Output the [x, y] coordinate of the center of the cell containing the given text.  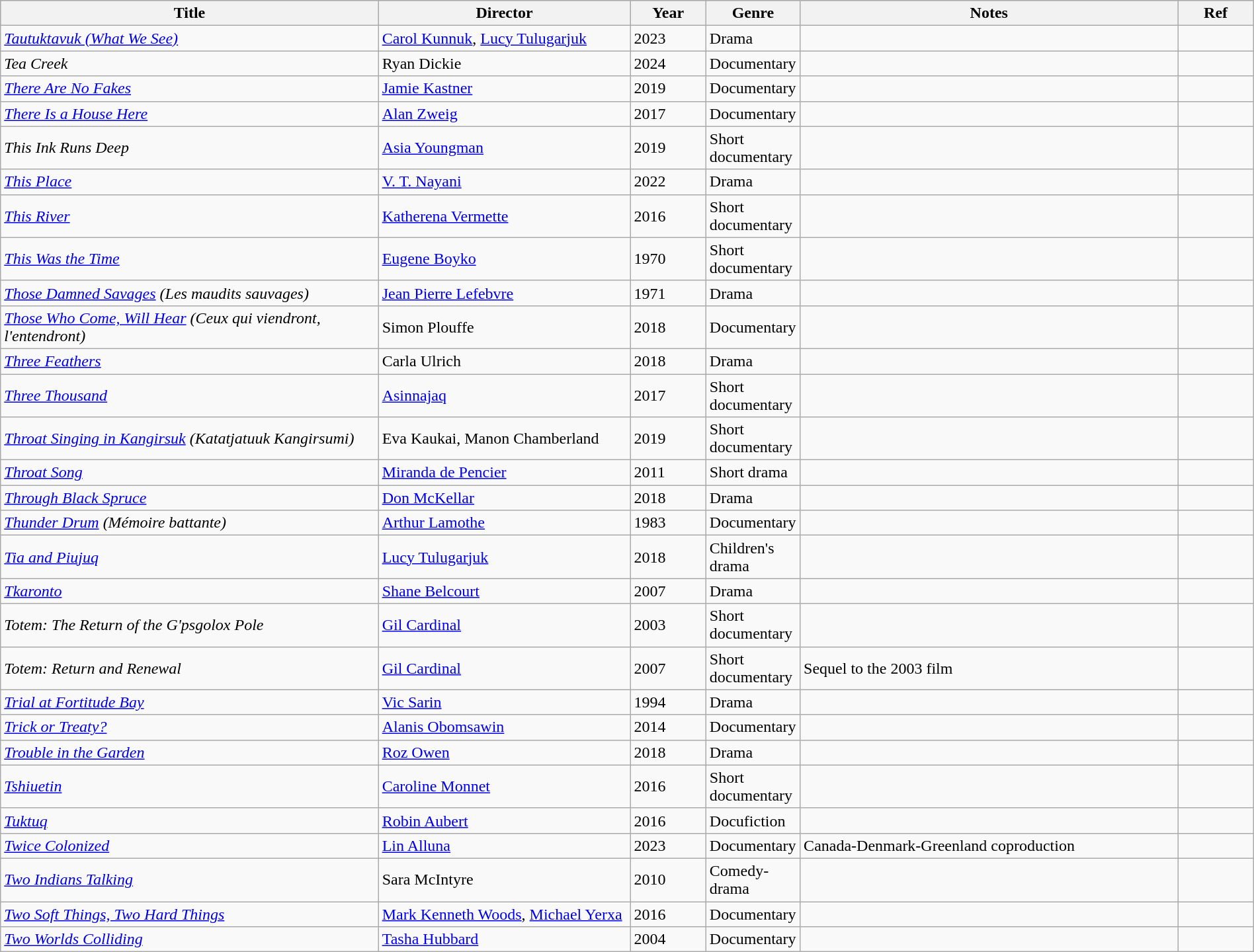
Notes [989, 13]
Eva Kaukai, Manon Chamberland [504, 439]
V. T. Nayani [504, 182]
2022 [668, 182]
Vic Sarin [504, 702]
1983 [668, 523]
Three Feathers [189, 361]
This River [189, 216]
Two Indians Talking [189, 879]
Comedy-drama [753, 879]
Alan Zweig [504, 114]
Tautuktavuk (What We See) [189, 38]
1971 [668, 293]
This Was the Time [189, 259]
This Place [189, 182]
Canada-Denmark-Greenland coproduction [989, 846]
Jean Pierre Lefebvre [504, 293]
Thunder Drum (Mémoire battante) [189, 523]
Sara McIntyre [504, 879]
Children's drama [753, 557]
2003 [668, 625]
Throat Song [189, 473]
Tea Creek [189, 63]
There Are No Fakes [189, 89]
Through Black Spruce [189, 498]
Year [668, 13]
Arthur Lamothe [504, 523]
Jamie Kastner [504, 89]
Don McKellar [504, 498]
Shane Belcourt [504, 591]
Asia Youngman [504, 148]
Alanis Obomsawin [504, 727]
Simon Plouffe [504, 327]
Two Worlds Colliding [189, 939]
1970 [668, 259]
Short drama [753, 473]
Docufiction [753, 820]
Tasha Hubbard [504, 939]
Miranda de Pencier [504, 473]
Director [504, 13]
2011 [668, 473]
Tkaronto [189, 591]
Lucy Tulugarjuk [504, 557]
Those Who Come, Will Hear (Ceux qui viendront, l'entendront) [189, 327]
Eugene Boyko [504, 259]
Totem: Return and Renewal [189, 668]
Trial at Fortitude Bay [189, 702]
Katherena Vermette [504, 216]
Totem: The Return of the G'psgolox Pole [189, 625]
Tshiuetin [189, 787]
2024 [668, 63]
Three Thousand [189, 395]
2004 [668, 939]
Caroline Monnet [504, 787]
This Ink Runs Deep [189, 148]
Robin Aubert [504, 820]
Mark Kenneth Woods, Michael Yerxa [504, 914]
Asinnajaq [504, 395]
Genre [753, 13]
Roz Owen [504, 752]
Title [189, 13]
Tia and Piujuq [189, 557]
Those Damned Savages (Les maudits sauvages) [189, 293]
Sequel to the 2003 film [989, 668]
Trick or Treaty? [189, 727]
1994 [668, 702]
Two Soft Things, Two Hard Things [189, 914]
Carol Kunnuk, Lucy Tulugarjuk [504, 38]
Carla Ulrich [504, 361]
There Is a House Here [189, 114]
Ref [1216, 13]
2010 [668, 879]
2014 [668, 727]
Ryan Dickie [504, 63]
Lin Alluna [504, 846]
Twice Colonized [189, 846]
Throat Singing in Kangirsuk (Katatjatuuk Kangirsumi) [189, 439]
Tuktuq [189, 820]
Trouble in the Garden [189, 752]
